For the text-containing cell, return its midpoint in (x, y) coordinate format. 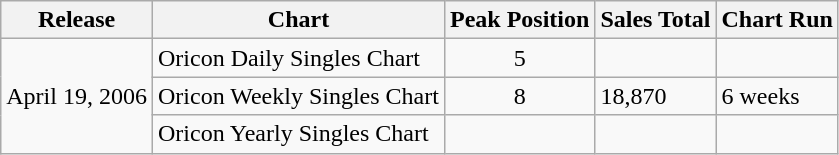
5 (519, 58)
Chart (298, 20)
6 weeks (777, 96)
Oricon Daily Singles Chart (298, 58)
Chart Run (777, 20)
18,870 (656, 96)
Peak Position (519, 20)
Oricon Yearly Singles Chart (298, 134)
Release (77, 20)
8 (519, 96)
Oricon Weekly Singles Chart (298, 96)
Sales Total (656, 20)
April 19, 2006 (77, 96)
